Provide the (x, y) coordinate of the cell's center where the given text is located.  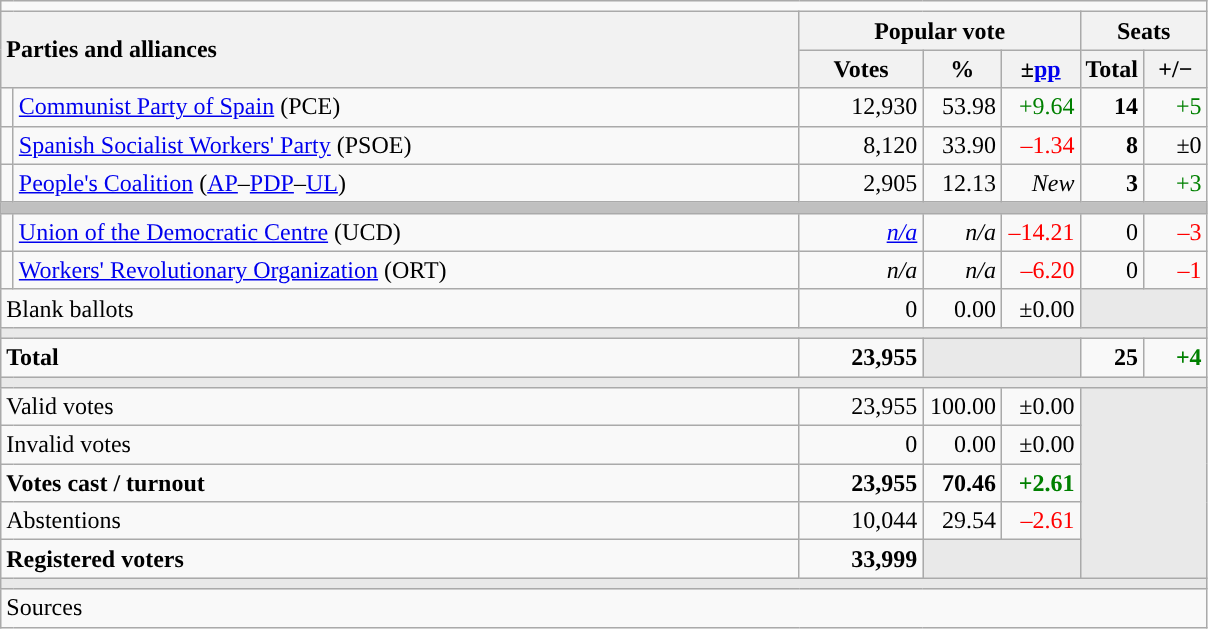
–2.61 (1040, 521)
Communist Party of Spain (PCE) (406, 107)
33,999 (861, 559)
±0 (1176, 145)
Valid votes (400, 407)
53.98 (962, 107)
100.00 (962, 407)
±pp (1040, 69)
+2.61 (1040, 483)
+9.64 (1040, 107)
Workers' Revolutionary Organization (ORT) (406, 270)
–6.20 (1040, 270)
3 (1112, 183)
Popular vote (940, 31)
Registered voters (400, 559)
70.46 (962, 483)
–1.34 (1040, 145)
Votes (861, 69)
% (962, 69)
Votes cast / turnout (400, 483)
8 (1112, 145)
Sources (604, 608)
14 (1112, 107)
2,905 (861, 183)
Seats (1144, 31)
12,930 (861, 107)
People's Coalition (AP–PDP–UL) (406, 183)
+3 (1176, 183)
Blank ballots (400, 308)
10,044 (861, 521)
+4 (1176, 357)
+5 (1176, 107)
+/− (1176, 69)
–14.21 (1040, 232)
Spanish Socialist Workers' Party (PSOE) (406, 145)
Abstentions (400, 521)
Invalid votes (400, 445)
33.90 (962, 145)
–3 (1176, 232)
New (1040, 183)
Union of the Democratic Centre (UCD) (406, 232)
25 (1112, 357)
29.54 (962, 521)
12.13 (962, 183)
–1 (1176, 270)
Parties and alliances (400, 50)
8,120 (861, 145)
